Output the (X, Y) coordinate of the center of the cell containing the given text.  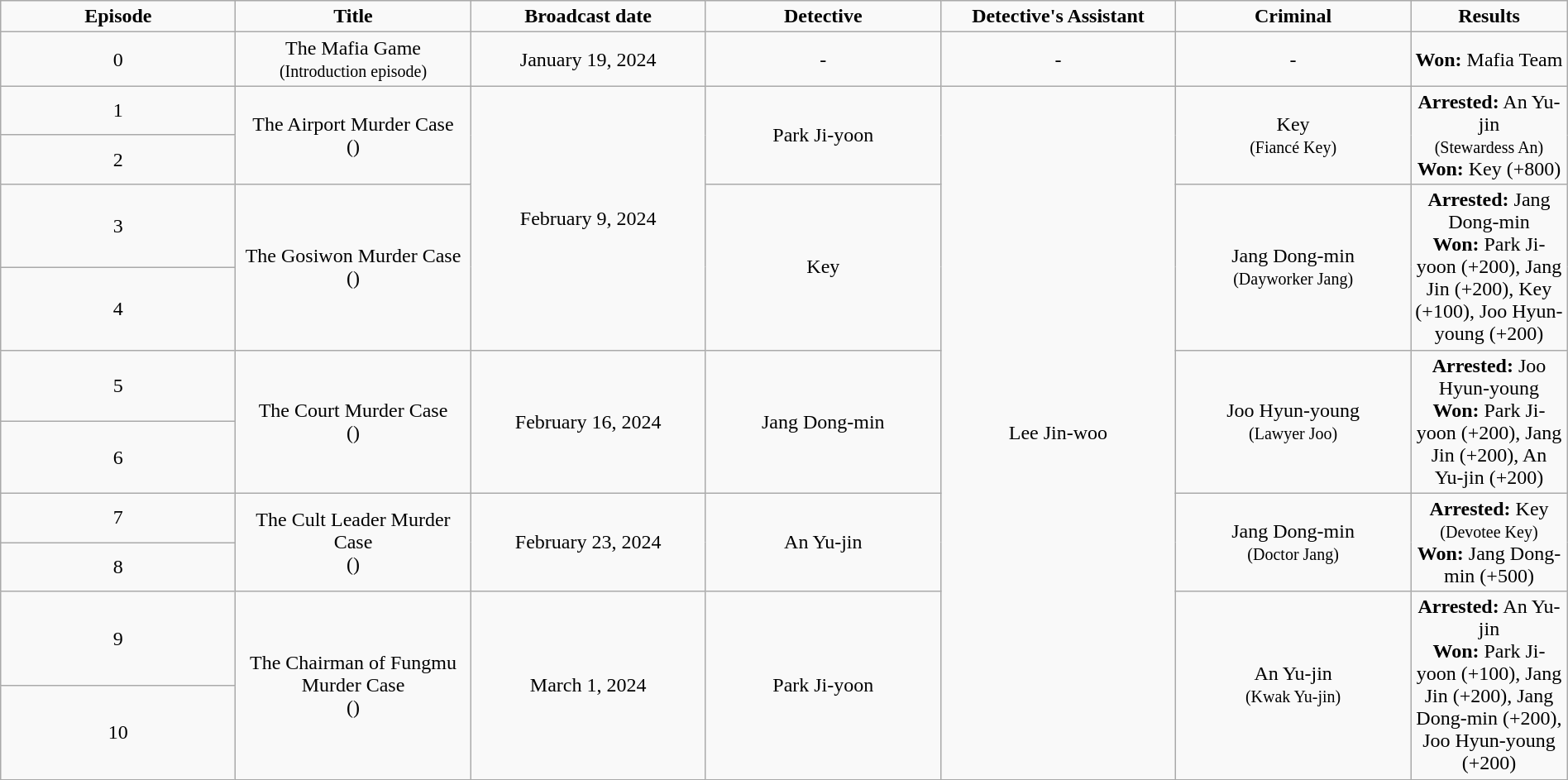
Key(Fiancé Key) (1293, 136)
Joo Hyun-young(Lawyer Joo) (1293, 422)
March 1, 2024 (588, 685)
February 16, 2024 (588, 422)
3 (118, 226)
The Airport Murder Case() (353, 136)
4 (118, 309)
5 (118, 385)
Broadcast date (588, 17)
Jang Dong-min (823, 422)
February 23, 2024 (588, 543)
January 19, 2024 (588, 60)
The Gosiwon Murder Case() (353, 267)
Lee Jin-woo (1058, 433)
Criminal (1293, 17)
Won: Mafia Team (1489, 60)
Arrested: Jang Dong-minWon: Park Ji-yoon (+200), Jang Jin (+200), Key (+100), Joo Hyun-young (+200) (1489, 267)
9 (118, 639)
6 (118, 458)
Arrested: An Yu-jin(Stewardess An)Won: Key (+800) (1489, 136)
1 (118, 111)
Detective (823, 17)
Arrested: An Yu-jinWon: Park Ji-yoon (+100), Jang Jin (+200), Jang Dong-min (+200), Joo Hyun-young (+200) (1489, 685)
Title (353, 17)
7 (118, 518)
An Yu-jin (823, 543)
2 (118, 160)
0 (118, 60)
February 9, 2024 (588, 218)
Episode (118, 17)
Arrested: Joo Hyun-youngWon: Park Ji-yoon (+200), Jang Jin (+200), An Yu-jin (+200) (1489, 422)
The Court Murder Case() (353, 422)
10 (118, 733)
The Mafia Game (Introduction episode) (353, 60)
Detective's Assistant (1058, 17)
Arrested: Key(Devotee Key)Won: Jang Dong-min (+500) (1489, 543)
Jang Dong-min(Doctor Jang) (1293, 543)
The Cult Leader Murder Case() (353, 543)
Key (823, 267)
Results (1489, 17)
Jang Dong-min(Dayworker Jang) (1293, 267)
The Chairman of Fungmu Murder Case() (353, 685)
8 (118, 567)
An Yu-jin(Kwak Yu-jin) (1293, 685)
